Extract the [x, y] coordinate from the center of the cell holding the provided text.  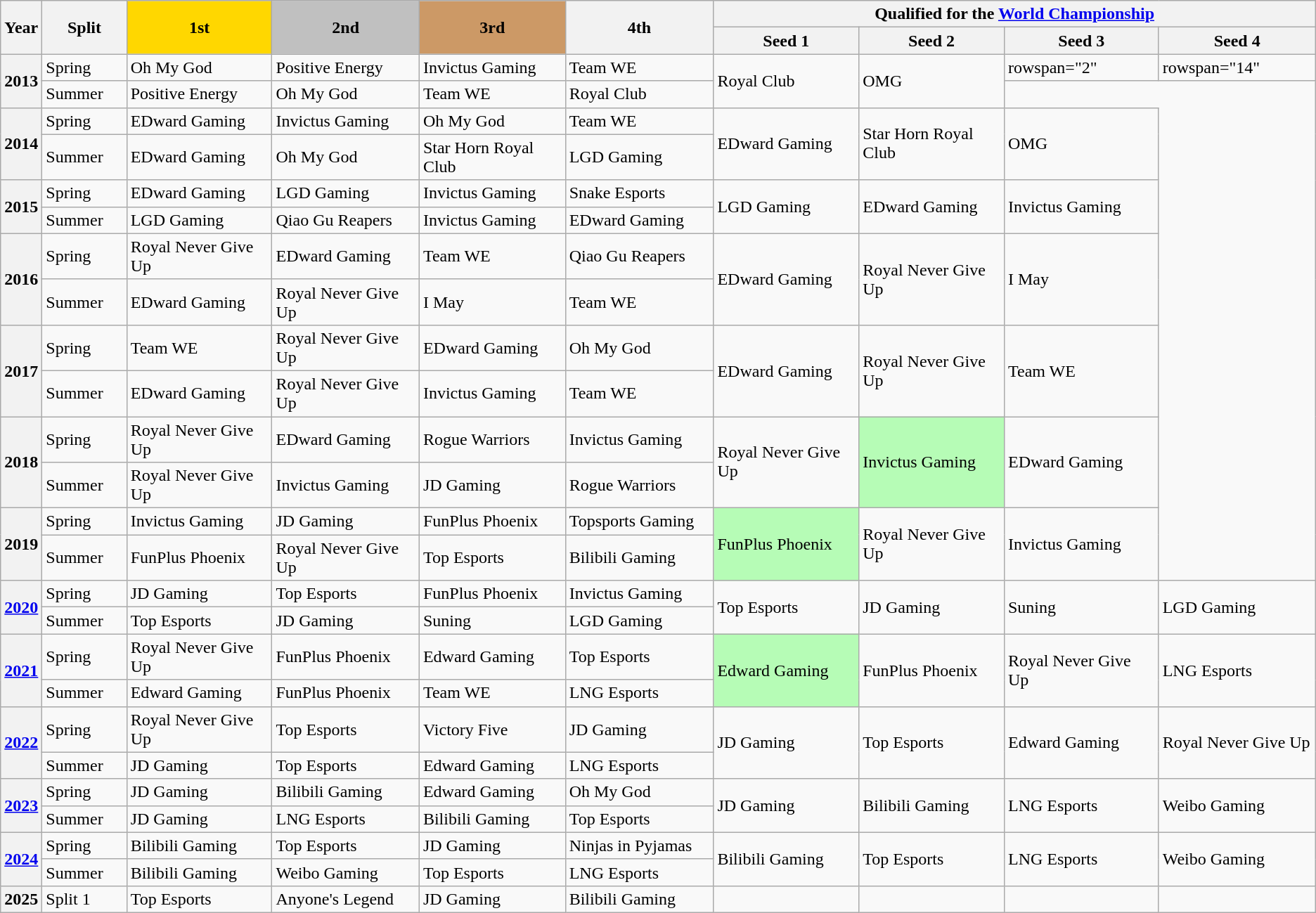
2018 [21, 462]
rowspan="14" [1237, 67]
4th [640, 27]
2017 [21, 370]
2014 [21, 143]
2023 [21, 805]
2025 [21, 899]
Qualified for the World Championship [1014, 14]
2020 [21, 607]
2021 [21, 671]
2024 [21, 859]
Topsports Gaming [640, 522]
Split [84, 27]
Split 1 [84, 899]
1st [200, 27]
Snake Esports [640, 193]
3rd [492, 27]
rowspan="2" [1081, 67]
Victory Five [492, 730]
2016 [21, 279]
Anyone's Legend [346, 899]
2019 [21, 544]
Seed 3 [1081, 41]
2022 [21, 742]
2nd [346, 27]
Seed 2 [932, 41]
Seed 1 [786, 41]
Seed 4 [1237, 41]
Ninjas in Pyjamas [640, 846]
2013 [21, 81]
2015 [21, 207]
Year [21, 27]
